For the text-containing cell, return its midpoint in (x, y) coordinate format. 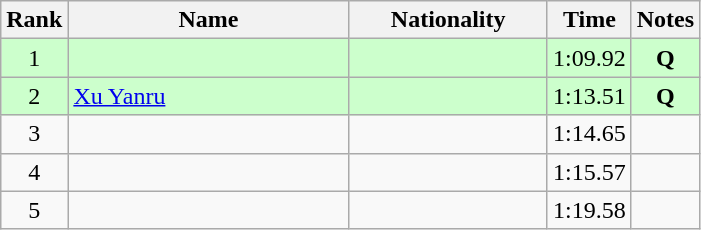
1 (34, 58)
1:09.92 (589, 58)
1:13.51 (589, 96)
1:14.65 (589, 134)
Name (208, 20)
1:19.58 (589, 210)
4 (34, 172)
3 (34, 134)
Nationality (448, 20)
Rank (34, 20)
Time (589, 20)
5 (34, 210)
Xu Yanru (208, 96)
Notes (665, 20)
2 (34, 96)
1:15.57 (589, 172)
